Pinpoint the cell where the given text exists, returning its [x, y] midpoint coordinate. 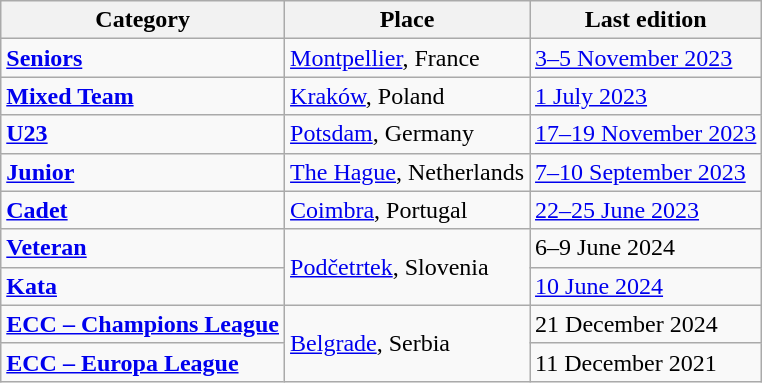
Coimbra, Portugal [408, 210]
Cadet [143, 210]
Kata [143, 286]
Kraków, Poland [408, 96]
Mixed Team [143, 96]
Category [143, 20]
10 June 2024 [646, 286]
21 December 2024 [646, 324]
11 December 2021 [646, 362]
Seniors [143, 58]
Belgrade, Serbia [408, 343]
1 July 2023 [646, 96]
7–10 September 2023 [646, 172]
Junior [143, 172]
Veteran [143, 248]
U23 [143, 134]
The Hague, Netherlands [408, 172]
3–5 November 2023 [646, 58]
Podčetrtek, Slovenia [408, 267]
ECC – Champions League [143, 324]
Montpellier, France [408, 58]
Last edition [646, 20]
ECC – Europa League [143, 362]
17–19 November 2023 [646, 134]
6–9 June 2024 [646, 248]
Potsdam, Germany [408, 134]
22–25 June 2023 [646, 210]
Place [408, 20]
